Determine the [x, y] coordinate at the center of the cell enclosing the given text.  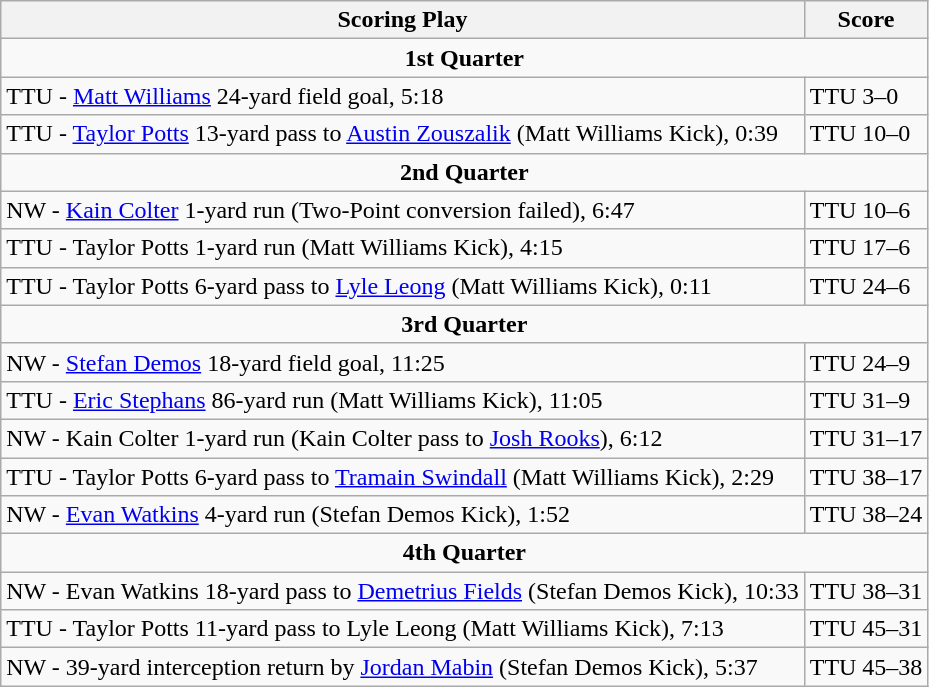
TTU 38–31 [866, 591]
NW - Evan Watkins 18-yard pass to Demetrius Fields (Stefan Demos Kick), 10:33 [402, 591]
TTU 38–24 [866, 515]
TTU - Taylor Potts 1-yard run (Matt Williams Kick), 4:15 [402, 248]
Scoring Play [402, 20]
TTU 31–9 [866, 400]
TTU 31–17 [866, 438]
TTU 17–6 [866, 248]
TTU - Taylor Potts 11-yard pass to Lyle Leong (Matt Williams Kick), 7:13 [402, 629]
TTU - Matt Williams 24-yard field goal, 5:18 [402, 96]
NW - Kain Colter 1-yard run (Two-Point conversion failed), 6:47 [402, 210]
TTU - Taylor Potts 6-yard pass to Lyle Leong (Matt Williams Kick), 0:11 [402, 286]
NW - Evan Watkins 4-yard run (Stefan Demos Kick), 1:52 [402, 515]
NW - Stefan Demos 18-yard field goal, 11:25 [402, 362]
TTU - Taylor Potts 6-yard pass to Tramain Swindall (Matt Williams Kick), 2:29 [402, 477]
TTU 38–17 [866, 477]
Score [866, 20]
TTU 45–31 [866, 629]
TTU 24–6 [866, 286]
NW - Kain Colter 1-yard run (Kain Colter pass to Josh Rooks), 6:12 [402, 438]
TTU - Taylor Potts 13-yard pass to Austin Zouszalik (Matt Williams Kick), 0:39 [402, 134]
TTU 3–0 [866, 96]
3rd Quarter [464, 324]
4th Quarter [464, 553]
2nd Quarter [464, 172]
TTU 10–6 [866, 210]
TTU 24–9 [866, 362]
TTU 10–0 [866, 134]
TTU - Eric Stephans 86-yard run (Matt Williams Kick), 11:05 [402, 400]
1st Quarter [464, 58]
TTU 45–38 [866, 667]
NW - 39-yard interception return by Jordan Mabin (Stefan Demos Kick), 5:37 [402, 667]
